Pinpoint the cell where the given text exists, returning its (X, Y) midpoint coordinate. 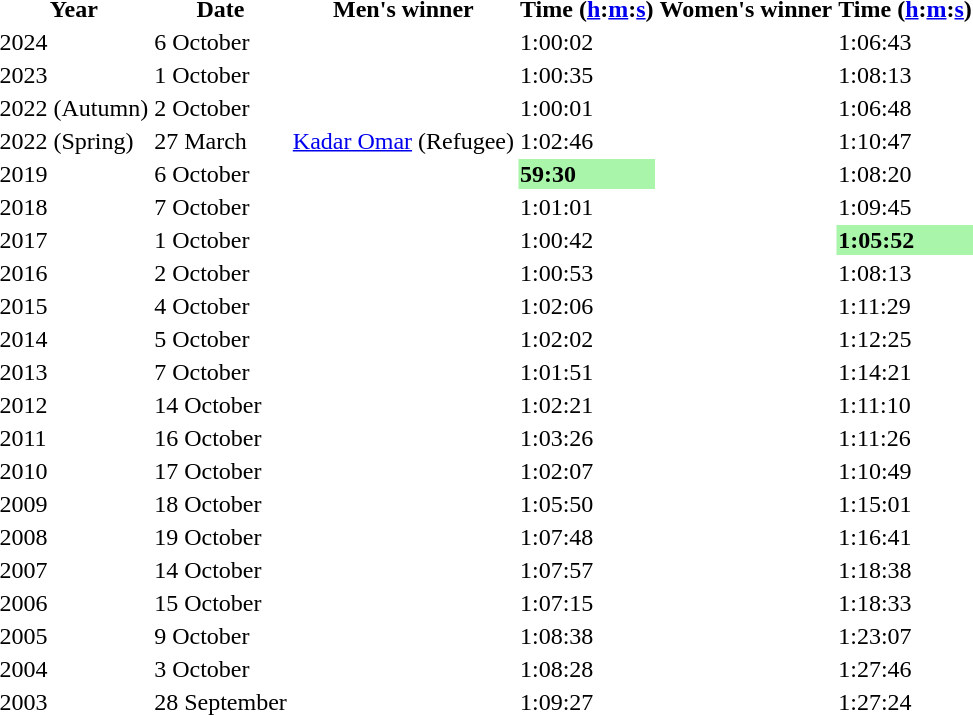
19 October (221, 537)
18 October (221, 504)
1:02:06 (588, 306)
1:02:07 (588, 471)
1:02:02 (588, 339)
4 October (221, 306)
1:01:51 (588, 372)
1:00:35 (588, 75)
1:05:50 (588, 504)
1:08:38 (588, 636)
1:07:48 (588, 537)
16 October (221, 438)
1:02:46 (588, 141)
1:00:42 (588, 240)
1:00:53 (588, 273)
1:08:28 (588, 669)
1:01:01 (588, 207)
15 October (221, 603)
5 October (221, 339)
3 October (221, 669)
27 March (221, 141)
1:02:21 (588, 405)
1:00:01 (588, 108)
Kadar Omar (Refugee) (403, 141)
1:07:57 (588, 570)
1:03:26 (588, 438)
59:30 (588, 174)
17 October (221, 471)
1:00:02 (588, 42)
1:07:15 (588, 603)
9 October (221, 636)
